Pinpoint the cell where the given text exists, returning its [X, Y] midpoint coordinate. 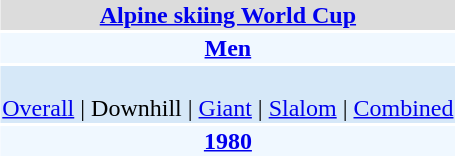
Overall | Downhill | Giant | Slalom | Combined [228, 94]
1980 [228, 141]
Alpine skiing World Cup [228, 15]
Men [228, 48]
